Locate the cell with the specified text and output its (x, y) center coordinate. 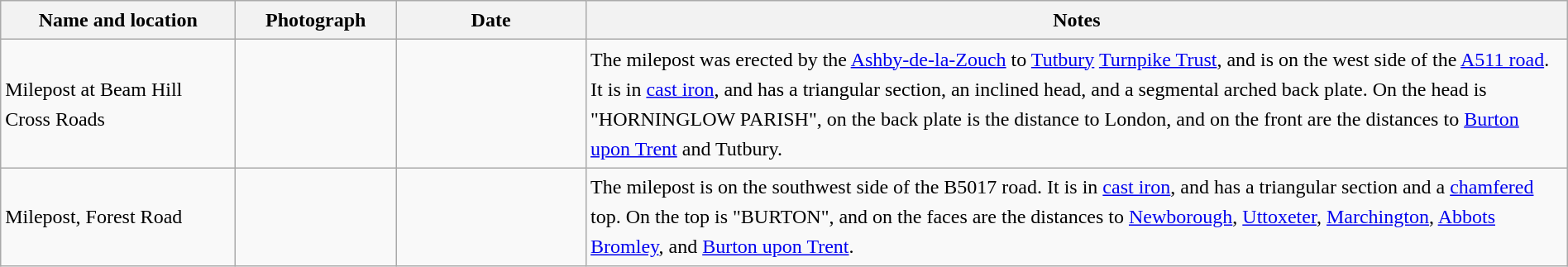
Milepost at Beam Hill Cross Roads (118, 104)
Photograph (316, 20)
Date (491, 20)
Notes (1077, 20)
Name and location (118, 20)
Milepost, Forest Road (118, 217)
